Search for the cell housing the specified text and yield its (X, Y) center coordinate. 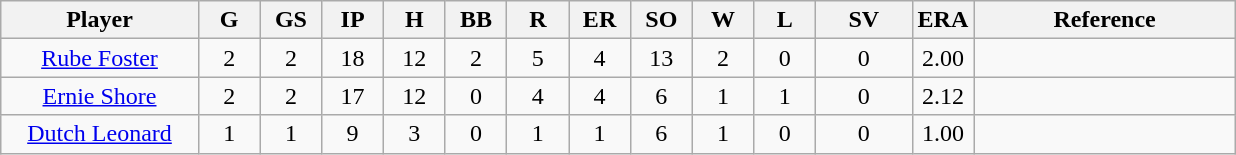
GS (291, 20)
W (723, 20)
17 (353, 96)
G (229, 20)
5 (538, 58)
Rube Foster (100, 58)
9 (353, 134)
H (414, 20)
IP (353, 20)
3 (414, 134)
L (785, 20)
13 (661, 58)
1.00 (943, 134)
18 (353, 58)
SV (864, 20)
BB (476, 20)
SO (661, 20)
Player (100, 20)
Ernie Shore (100, 96)
ER (600, 20)
Reference (1105, 20)
R (538, 20)
2.12 (943, 96)
ERA (943, 20)
2.00 (943, 58)
Dutch Leonard (100, 134)
